From the cell containing the given text, extract its center point as [X, Y] coordinate. 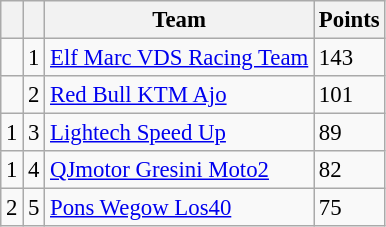
101 [350, 95]
143 [350, 58]
Red Bull KTM Ajo [180, 95]
Elf Marc VDS Racing Team [180, 58]
75 [350, 208]
Points [350, 20]
3 [34, 133]
Lightech Speed Up [180, 133]
89 [350, 133]
Team [180, 20]
QJmotor Gresini Moto2 [180, 170]
82 [350, 170]
Pons Wegow Los40 [180, 208]
4 [34, 170]
5 [34, 208]
